From the cell containing the given text, extract its center point as (X, Y) coordinate. 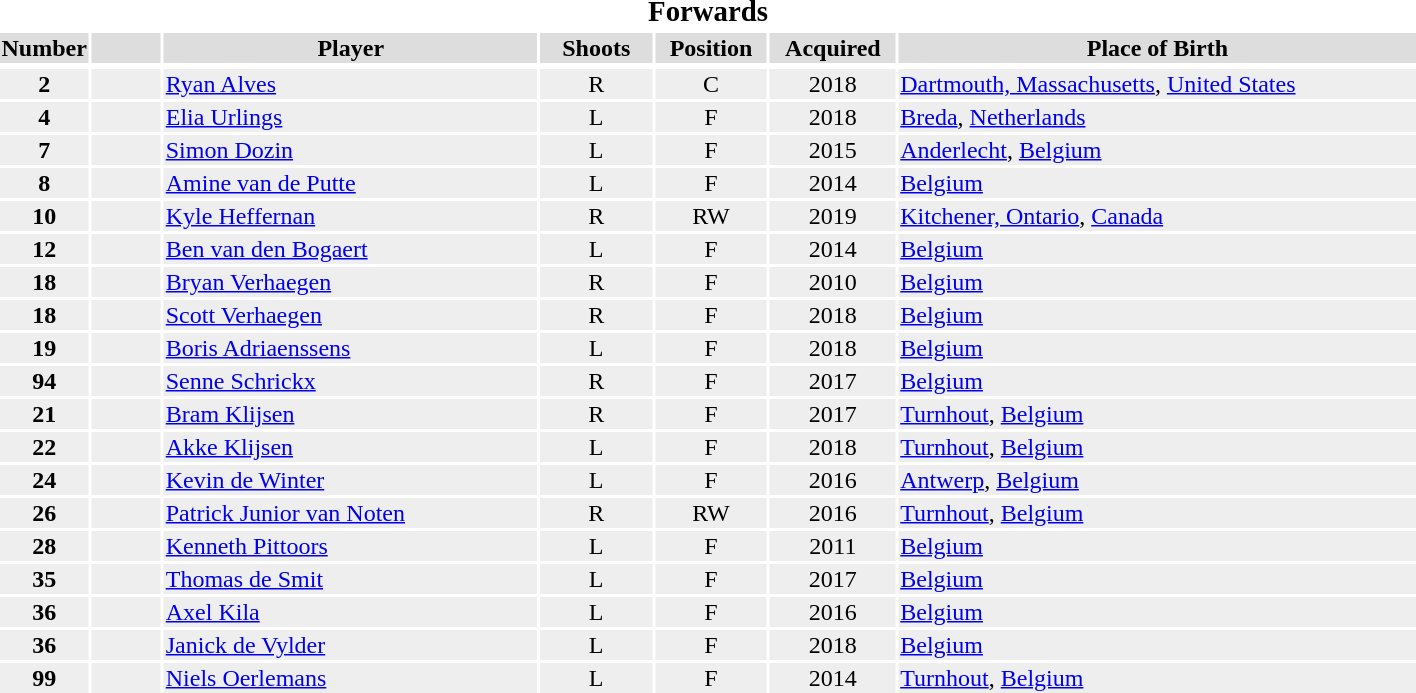
99 (44, 678)
Ryan Alves (350, 84)
2015 (833, 150)
Player (350, 48)
35 (44, 579)
24 (44, 480)
Amine van de Putte (350, 183)
Acquired (833, 48)
28 (44, 546)
Akke Klijsen (350, 447)
2019 (833, 216)
Bram Klijsen (350, 414)
Thomas de Smit (350, 579)
Place of Birth (1158, 48)
Ben van den Bogaert (350, 249)
21 (44, 414)
C (711, 84)
Breda, Netherlands (1158, 117)
Shoots (596, 48)
Axel Kila (350, 612)
22 (44, 447)
Boris Adriaenssens (350, 348)
Dartmouth, Massachusetts, United States (1158, 84)
94 (44, 381)
Simon Dozin (350, 150)
Kevin de Winter (350, 480)
2010 (833, 282)
Antwerp, Belgium (1158, 480)
19 (44, 348)
2011 (833, 546)
12 (44, 249)
Kenneth Pittoors (350, 546)
7 (44, 150)
2 (44, 84)
Position (711, 48)
8 (44, 183)
Janick de Vylder (350, 645)
Patrick Junior van Noten (350, 513)
Bryan Verhaegen (350, 282)
Number (44, 48)
Scott Verhaegen (350, 315)
10 (44, 216)
Elia Urlings (350, 117)
Kyle Heffernan (350, 216)
26 (44, 513)
Niels Oerlemans (350, 678)
Senne Schrickx (350, 381)
Kitchener, Ontario, Canada (1158, 216)
4 (44, 117)
Anderlecht, Belgium (1158, 150)
